For the text-containing cell, return its midpoint in [x, y] coordinate format. 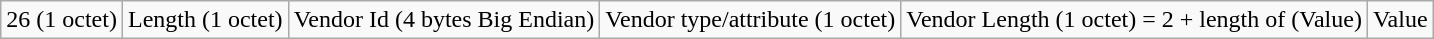
Vendor type/attribute (1 octet) [750, 20]
Vendor Id (4 bytes Big Endian) [444, 20]
26 (1 octet) [62, 20]
Value [1400, 20]
Vendor Length (1 octet) = 2 + length of (Value) [1134, 20]
Length (1 octet) [205, 20]
